Detect which cell encompasses the target text, then output its (X, Y) center coordinate. 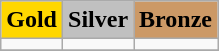
Silver (98, 20)
Bronze (176, 20)
Gold (32, 20)
